For the text-containing cell, return its midpoint in (X, Y) coordinate format. 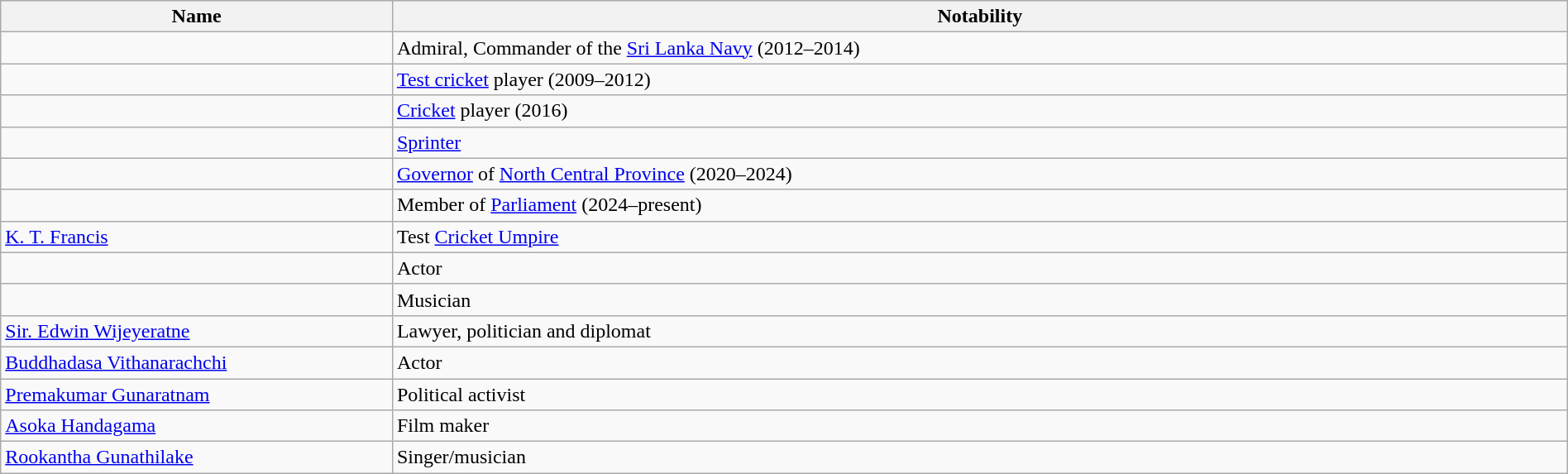
Singer/musician (979, 457)
Musician (979, 299)
Sir. Edwin Wijeyeratne (197, 331)
Rookantha Gunathilake (197, 457)
Governor of North Central Province (2020–2024) (979, 174)
Notability (979, 17)
Name (197, 17)
Cricket player (2016) (979, 111)
Film maker (979, 426)
Admiral, Commander of the Sri Lanka Navy (2012–2014) (979, 48)
Lawyer, politician and diplomat (979, 331)
Sprinter (979, 142)
Political activist (979, 395)
Asoka Handagama (197, 426)
K. T. Francis (197, 237)
Test Cricket Umpire (979, 237)
Test cricket player (2009–2012) (979, 79)
Member of Parliament (2024–present) (979, 205)
Buddhadasa Vithanarachchi (197, 362)
Premakumar Gunaratnam (197, 395)
